Determine the [X, Y] coordinate at the center of the cell enclosing the given text.  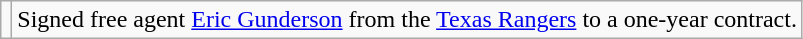
Signed free agent Eric Gunderson from the Texas Rangers to a one-year contract. [408, 20]
